Provide the [x, y] coordinate of the cell's center where the given text is located.  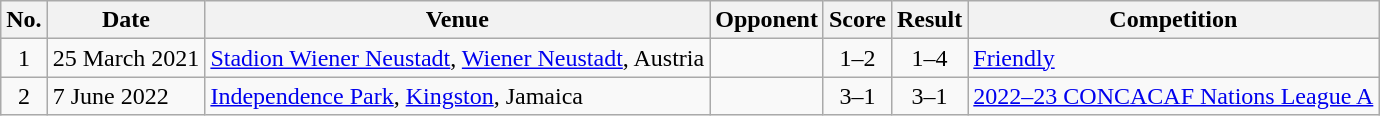
Independence Park, Kingston, Jamaica [458, 96]
Venue [458, 20]
Score [857, 20]
7 June 2022 [126, 96]
Stadion Wiener Neustadt, Wiener Neustadt, Austria [458, 58]
1–4 [929, 58]
1 [24, 58]
Competition [1174, 20]
2022–23 CONCACAF Nations League A [1174, 96]
1–2 [857, 58]
Friendly [1174, 58]
25 March 2021 [126, 58]
Opponent [767, 20]
Date [126, 20]
Result [929, 20]
2 [24, 96]
No. [24, 20]
